Return (X, Y) of the center of cell containing provided text 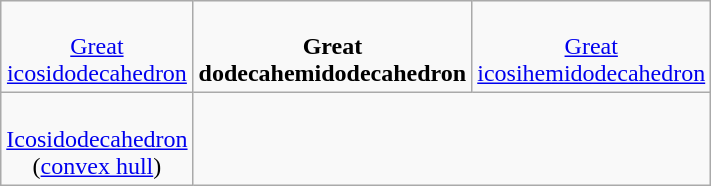
Icosidodecahedron (convex hull) (97, 139)
Great icosihemidodecahedron (592, 47)
Great icosidodecahedron (97, 47)
Great dodecahemidodecahedron (332, 47)
